Detect which cell encompasses the target text, then output its (x, y) center coordinate. 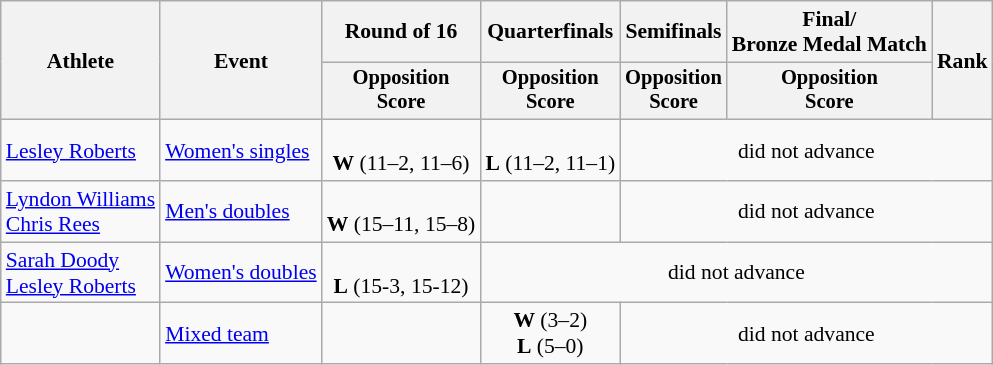
Women's singles (241, 150)
W (11–2, 11–6) (402, 150)
Mixed team (241, 334)
Event (241, 60)
Athlete (80, 60)
Round of 16 (402, 32)
L (11–2, 11–1) (550, 150)
Lyndon WilliamsChris Rees (80, 212)
W (15–11, 15–8) (402, 212)
Rank (962, 60)
Quarterfinals (550, 32)
Men's doubles (241, 212)
Semifinals (674, 32)
Final/Bronze Medal Match (830, 32)
Sarah DoodyLesley Roberts (80, 272)
Lesley Roberts (80, 150)
W (3–2) L (5–0) (550, 334)
L (15-3, 15-12) (402, 272)
Women's doubles (241, 272)
